Scan for the cell matching the given text and deliver its (X, Y) coordinate at center. 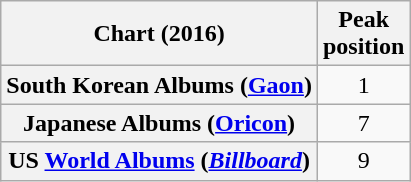
Peakposition (363, 34)
Japanese Albums (Oricon) (160, 123)
9 (363, 161)
Chart (2016) (160, 34)
US World Albums (Billboard) (160, 161)
South Korean Albums (Gaon) (160, 85)
1 (363, 85)
7 (363, 123)
